Search for the cell housing the specified text and yield its [x, y] center coordinate. 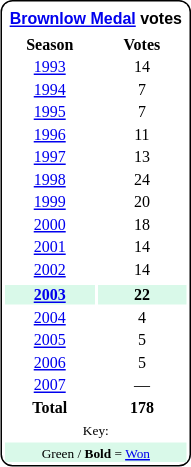
Season [50, 44]
Votes [142, 44]
Green / Bold = Won [96, 452]
4 [142, 318]
13 [142, 157]
22 [142, 295]
18 [142, 224]
Brownlow Medal votes [96, 18]
20 [142, 202]
Total [50, 408]
1998 [50, 180]
— [142, 385]
2007 [50, 385]
2005 [50, 340]
Key: [96, 430]
2006 [50, 362]
1995 [50, 112]
24 [142, 180]
2004 [50, 318]
1994 [50, 90]
1996 [50, 134]
2000 [50, 224]
2003 [50, 295]
178 [142, 408]
2002 [50, 270]
1993 [50, 67]
1997 [50, 157]
11 [142, 134]
1999 [50, 202]
2001 [50, 247]
